Extract the (x, y) coordinate from the center of the cell holding the provided text.  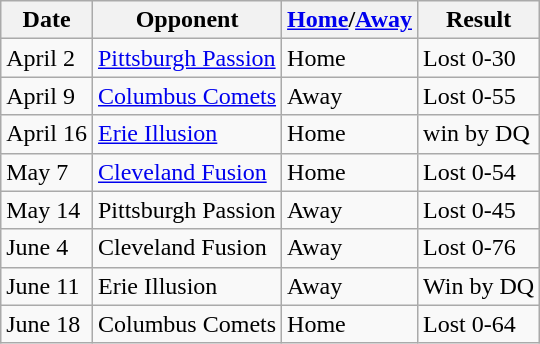
Win by DQ (479, 286)
April 16 (47, 134)
Date (47, 20)
Home/Away (350, 20)
Opponent (186, 20)
April 2 (47, 58)
win by DQ (479, 134)
Lost 0-76 (479, 248)
June 11 (47, 286)
Lost 0-45 (479, 210)
Lost 0-30 (479, 58)
June 4 (47, 248)
Lost 0-64 (479, 324)
Result (479, 20)
Lost 0-55 (479, 96)
May 7 (47, 172)
May 14 (47, 210)
June 18 (47, 324)
Lost 0-54 (479, 172)
April 9 (47, 96)
